Determine the [x, y] coordinate at the center of the cell enclosing the given text.  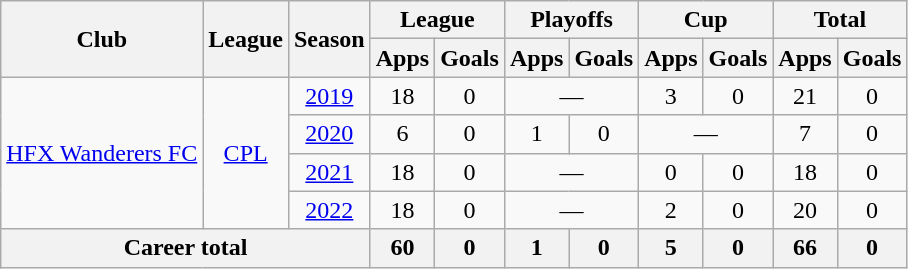
60 [402, 248]
Total [840, 20]
21 [805, 96]
2020 [329, 134]
2021 [329, 172]
Career total [186, 248]
20 [805, 210]
Club [102, 39]
3 [671, 96]
5 [671, 248]
66 [805, 248]
Season [329, 39]
7 [805, 134]
HFX Wanderers FC [102, 153]
Cup [706, 20]
6 [402, 134]
2022 [329, 210]
CPL [246, 153]
Playoffs [571, 20]
2 [671, 210]
2019 [329, 96]
